Locate the cell with the specified text and output its (x, y) center coordinate. 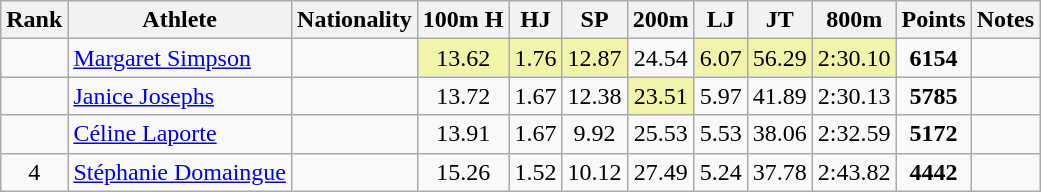
13.72 (463, 96)
27.49 (660, 172)
Céline Laporte (180, 134)
5.53 (720, 134)
15.26 (463, 172)
9.92 (594, 134)
800m (854, 20)
SP (594, 20)
2:30.13 (854, 96)
HJ (536, 20)
Margaret Simpson (180, 58)
25.53 (660, 134)
LJ (720, 20)
37.78 (780, 172)
6.07 (720, 58)
12.87 (594, 58)
6154 (934, 58)
56.29 (780, 58)
Rank (34, 20)
Nationality (355, 20)
2:43.82 (854, 172)
1.52 (536, 172)
5.97 (720, 96)
5785 (934, 96)
4442 (934, 172)
2:30.10 (854, 58)
100m H (463, 20)
12.38 (594, 96)
10.12 (594, 172)
2:32.59 (854, 134)
Stéphanie Domaingue (180, 172)
23.51 (660, 96)
5172 (934, 134)
1.76 (536, 58)
4 (34, 172)
41.89 (780, 96)
Athlete (180, 20)
200m (660, 20)
5.24 (720, 172)
38.06 (780, 134)
Notes (1005, 20)
24.54 (660, 58)
Janice Josephs (180, 96)
13.62 (463, 58)
13.91 (463, 134)
JT (780, 20)
Points (934, 20)
